Capture the cell that displays the provided text and extract its [X, Y] central coordinate. 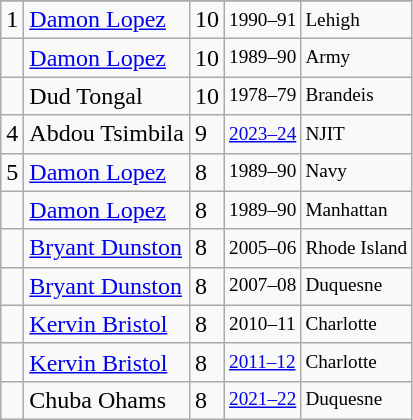
NJIT [356, 134]
2007–08 [262, 286]
4 [12, 134]
Brandeis [356, 96]
2021–22 [262, 400]
Lehigh [356, 20]
1978–79 [262, 96]
2010–11 [262, 324]
2023–24 [262, 134]
9 [206, 134]
Navy [356, 172]
Abdou Tsimbila [107, 134]
Rhode Island [356, 248]
Manhattan [356, 210]
2011–12 [262, 362]
1 [12, 20]
5 [12, 172]
Chuba Ohams [107, 400]
2005–06 [262, 248]
Army [356, 58]
Dud Tongal [107, 96]
1990–91 [262, 20]
